Return the [x, y] coordinate for the center point of the cell that contains the specified text.  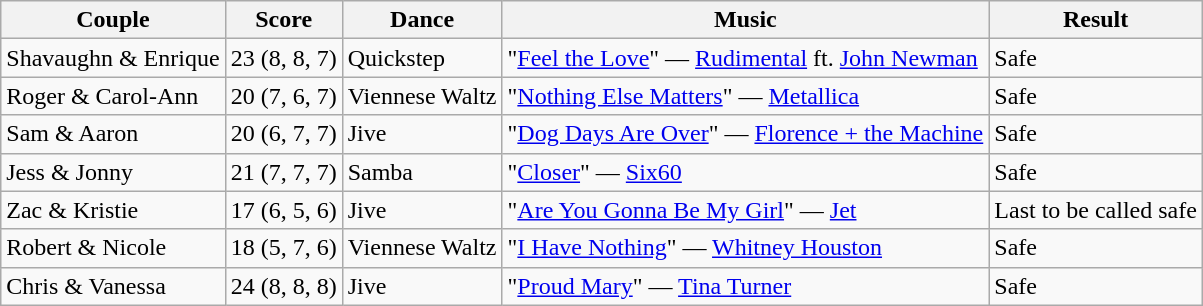
Robert & Nicole [113, 248]
Quickstep [422, 58]
Chris & Vanessa [113, 286]
23 (8, 8, 7) [284, 58]
Samba [422, 172]
Zac & Kristie [113, 210]
24 (8, 8, 8) [284, 286]
Sam & Aaron [113, 134]
17 (6, 5, 6) [284, 210]
"Feel the Love" — Rudimental ft. John Newman [746, 58]
"I Have Nothing" — Whitney Houston [746, 248]
Shavaughn & Enrique [113, 58]
"Nothing Else Matters" — Metallica [746, 96]
"Are You Gonna Be My Girl" — Jet [746, 210]
Score [284, 20]
Last to be called safe [1096, 210]
20 (6, 7, 7) [284, 134]
21 (7, 7, 7) [284, 172]
Dance [422, 20]
Music [746, 20]
"Closer" — Six60 [746, 172]
"Dog Days Are Over" — Florence + the Machine [746, 134]
Roger & Carol-Ann [113, 96]
20 (7, 6, 7) [284, 96]
Jess & Jonny [113, 172]
18 (5, 7, 6) [284, 248]
"Proud Mary" — Tina Turner [746, 286]
Couple [113, 20]
Result [1096, 20]
